Extract the (x, y) coordinate from the center of the cell holding the provided text.  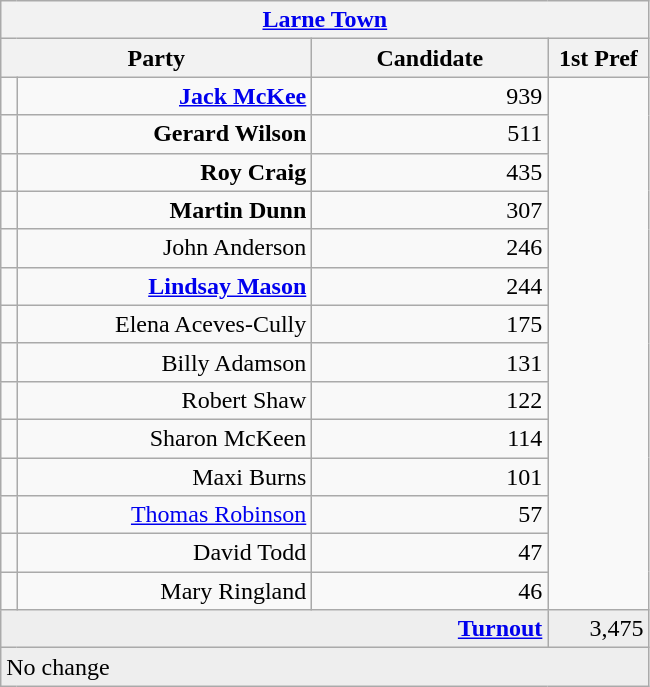
Roy Craig (164, 172)
46 (430, 591)
Jack McKee (164, 96)
Thomas Robinson (164, 515)
101 (430, 477)
307 (430, 210)
Gerard Wilson (164, 134)
Mary Ringland (164, 591)
Party (156, 58)
David Todd (164, 553)
1st Pref (598, 58)
Sharon McKeen (164, 438)
246 (430, 248)
Turnout (274, 629)
57 (430, 515)
47 (430, 553)
Maxi Burns (164, 477)
Billy Adamson (164, 362)
Elena Aceves-Cully (164, 324)
Larne Town (325, 20)
114 (430, 438)
131 (430, 362)
Robert Shaw (164, 400)
435 (430, 172)
Martin Dunn (164, 210)
175 (430, 324)
John Anderson (164, 248)
244 (430, 286)
No change (325, 667)
3,475 (598, 629)
Lindsay Mason (164, 286)
939 (430, 96)
Candidate (430, 58)
511 (430, 134)
122 (430, 400)
